From the cell containing the given text, extract its center point as [X, Y] coordinate. 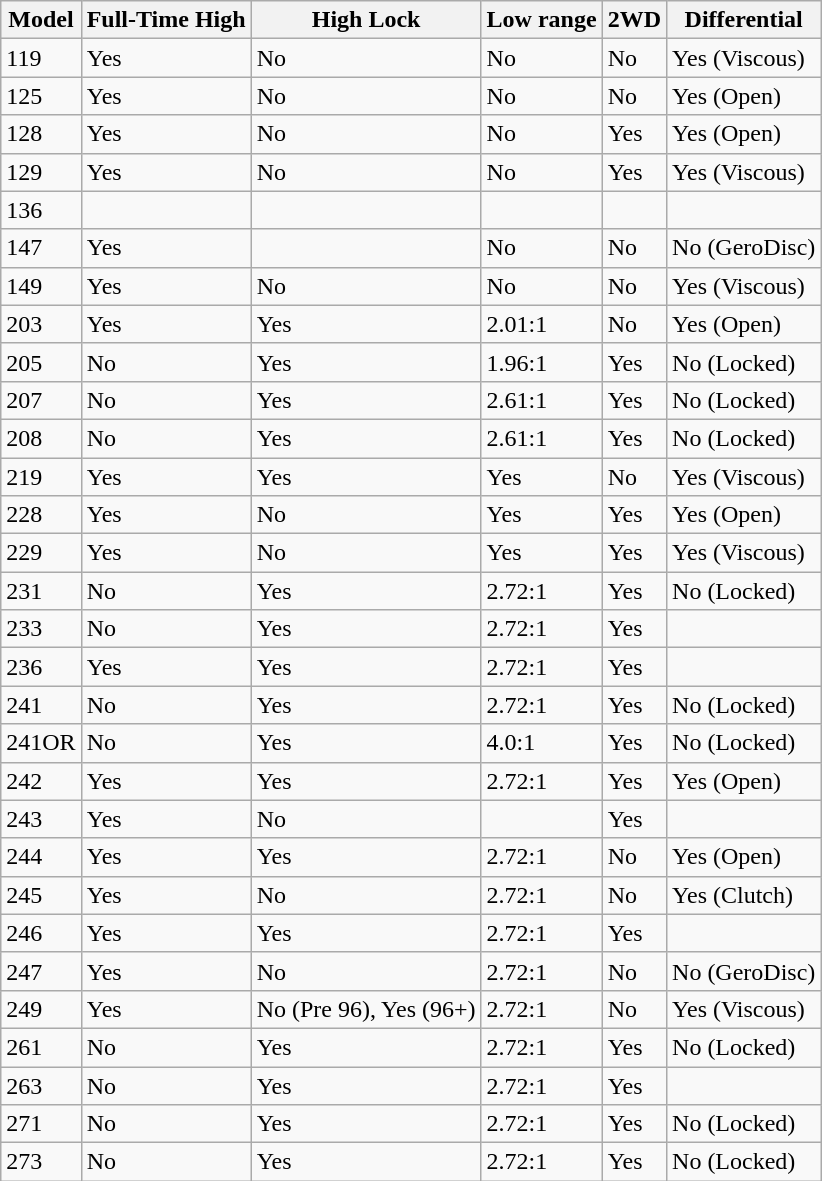
261 [41, 1047]
4.0:1 [542, 743]
No (Pre 96), Yes (96+) [366, 1009]
129 [41, 172]
242 [41, 781]
208 [41, 438]
High Lock [366, 20]
207 [41, 400]
246 [41, 933]
205 [41, 362]
Model [41, 20]
147 [41, 248]
273 [41, 1162]
249 [41, 1009]
136 [41, 210]
2.01:1 [542, 324]
243 [41, 819]
229 [41, 553]
Differential [744, 20]
149 [41, 286]
236 [41, 667]
125 [41, 96]
241OR [41, 743]
228 [41, 515]
128 [41, 134]
241 [41, 705]
Low range [542, 20]
247 [41, 971]
Yes (Clutch) [744, 895]
2WD [634, 20]
245 [41, 895]
219 [41, 477]
1.96:1 [542, 362]
119 [41, 58]
203 [41, 324]
244 [41, 857]
271 [41, 1124]
231 [41, 591]
233 [41, 629]
263 [41, 1085]
Full-Time High [166, 20]
